Search for the cell housing the specified text and yield its [x, y] center coordinate. 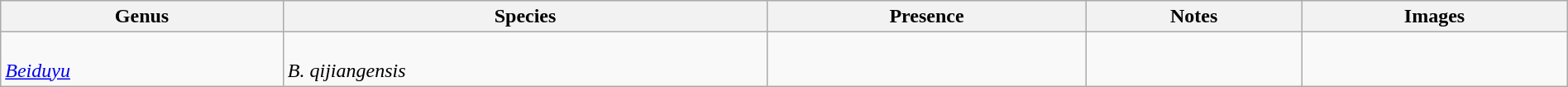
Species [524, 17]
Images [1434, 17]
Beiduyu [142, 60]
B. qijiangensis [524, 60]
Presence [927, 17]
Notes [1193, 17]
Genus [142, 17]
